Provide the [X, Y] coordinate of the cell's center where the given text is located.  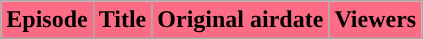
Title [122, 20]
Viewers [376, 20]
Original airdate [240, 20]
Episode [47, 20]
